Search for the cell housing the specified text and yield its (X, Y) center coordinate. 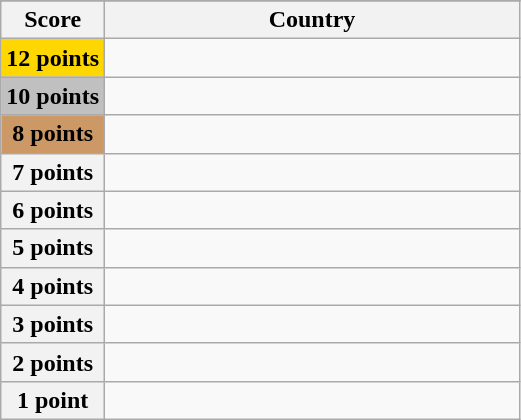
5 points (53, 248)
10 points (53, 96)
8 points (53, 134)
Country (312, 20)
4 points (53, 286)
7 points (53, 172)
12 points (53, 58)
3 points (53, 324)
2 points (53, 362)
6 points (53, 210)
1 point (53, 400)
Score (53, 20)
